From the cell containing the given text, extract its center point as (X, Y) coordinate. 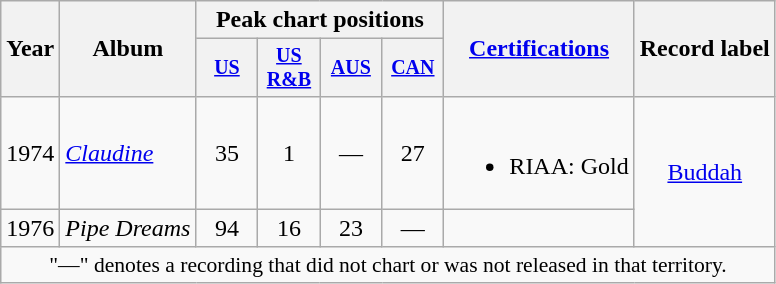
94 (227, 228)
27 (413, 152)
RIAA: Gold (539, 152)
USR&B (289, 68)
CAN (413, 68)
Buddah (704, 172)
Record label (704, 49)
16 (289, 228)
Album (128, 49)
Peak chart positions (320, 20)
1976 (30, 228)
23 (351, 228)
35 (227, 152)
Certifications (539, 49)
Year (30, 49)
Claudine (128, 152)
Pipe Dreams (128, 228)
US (227, 68)
AUS (351, 68)
1974 (30, 152)
1 (289, 152)
"—" denotes a recording that did not chart or was not released in that territory. (388, 265)
